Locate the cell with the specified text and output its [X, Y] center coordinate. 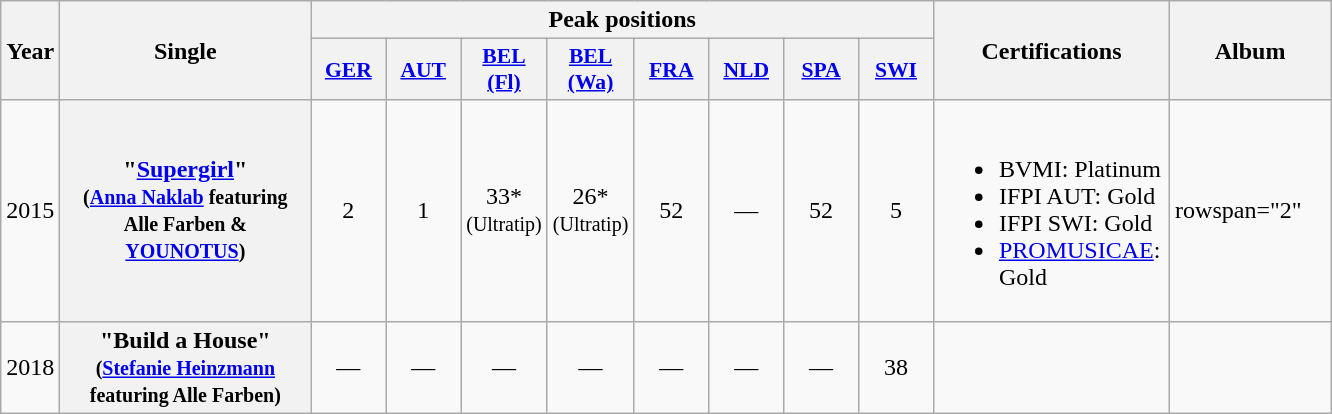
1 [424, 210]
SPA [822, 70]
Year [30, 50]
Single [186, 50]
NLD [746, 70]
rowspan="2" [1250, 210]
AUT [424, 70]
38 [896, 367]
26*(Ultratip) [590, 210]
BEL(Wa) [590, 70]
2018 [30, 367]
2015 [30, 210]
2 [348, 210]
BEL(Fl) [504, 70]
33*(Ultratip) [504, 210]
"Build a House"(Stefanie Heinzmann featuring Alle Farben) [186, 367]
GER [348, 70]
Album [1250, 50]
BVMI: PlatinumIFPI AUT: GoldIFPI SWI: GoldPROMUSICAE: Gold [1051, 210]
SWI [896, 70]
"Supergirl"(Anna Naklab featuring Alle Farben & YOUNOTUS) [186, 210]
Certifications [1051, 50]
FRA [672, 70]
Peak positions [622, 20]
5 [896, 210]
